Provide the (X, Y) coordinate of the cell's center where the given text is located.  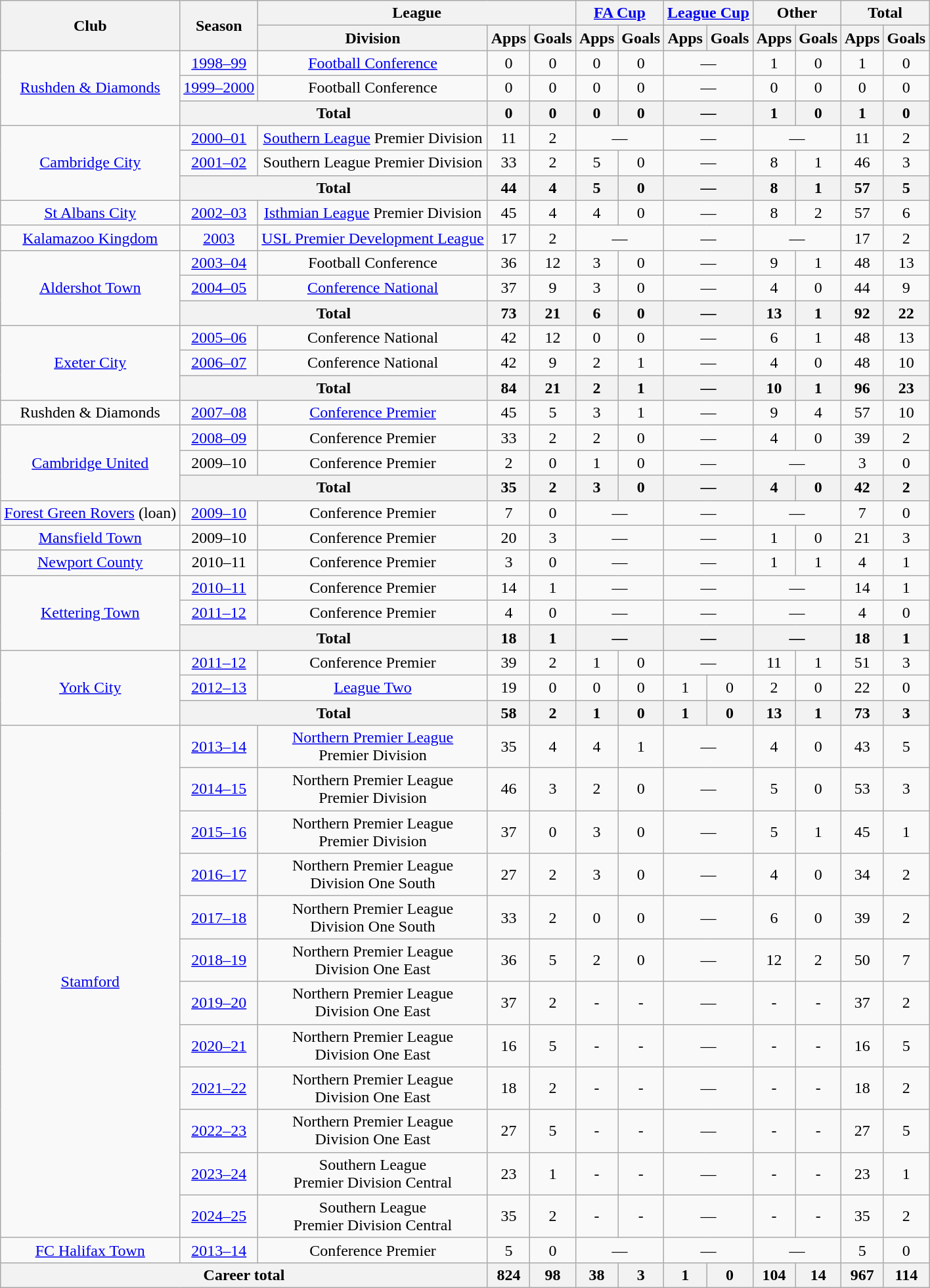
2003–04 (219, 263)
Cambridge City (91, 163)
96 (862, 388)
Mansfield Town (91, 538)
2007–08 (219, 413)
92 (862, 313)
114 (906, 1275)
League Cup (709, 13)
2017–18 (219, 918)
Division (373, 38)
51 (862, 662)
2022–23 (219, 1130)
2021–22 (219, 1088)
1999–2000 (219, 88)
19 (508, 687)
2014–15 (219, 789)
York City (91, 687)
2000–01 (219, 138)
104 (774, 1275)
824 (508, 1275)
84 (508, 388)
2004–05 (219, 288)
2006–07 (219, 363)
2024–25 (219, 1216)
20 (508, 538)
Isthmian League Premier Division (373, 213)
2008–09 (219, 438)
League (417, 13)
FA Cup (619, 13)
967 (862, 1275)
2016–17 (219, 874)
FC Halifax Town (91, 1250)
Forest Green Rovers (loan) (91, 513)
2005–06 (219, 338)
58 (508, 712)
Stamford (91, 982)
2015–16 (219, 832)
2019–20 (219, 1003)
98 (553, 1275)
Cambridge United (91, 463)
2018–19 (219, 960)
Kalamazoo Kingdom (91, 238)
Season (219, 26)
2002–03 (219, 213)
2012–13 (219, 687)
2001–02 (219, 163)
43 (862, 747)
53 (862, 789)
50 (862, 960)
St Albans City (91, 213)
Kettering Town (91, 612)
Aldershot Town (91, 288)
USL Premier Development League (373, 238)
38 (596, 1275)
Other (797, 13)
Career total (244, 1275)
34 (862, 874)
2023–24 (219, 1174)
2003 (219, 238)
Exeter City (91, 363)
1998–99 (219, 63)
2020–21 (219, 1045)
Newport County (91, 563)
Club (91, 26)
League Two (373, 687)
